Locate the cell with the specified text and output its [X, Y] center coordinate. 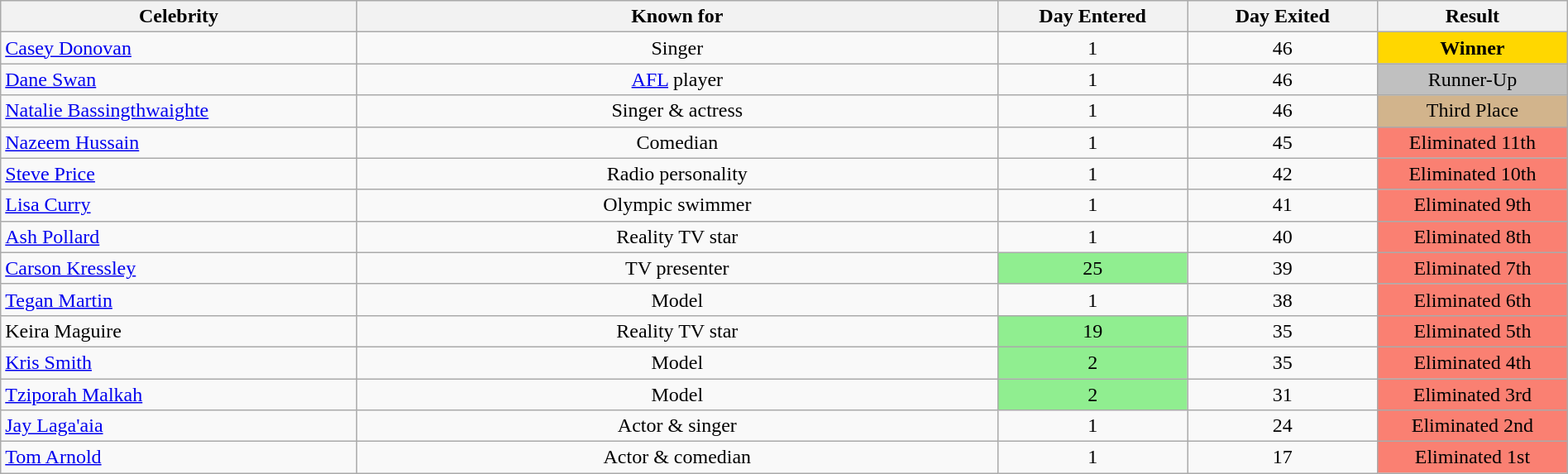
Keira Maguire [179, 331]
Jay Laga'aia [179, 426]
Runner-Up [1473, 79]
Dane Swan [179, 79]
Eliminated 6th [1473, 299]
Comedian [676, 142]
Tziporah Malkah [179, 395]
17 [1283, 457]
Natalie Bassingthwaighte [179, 111]
Eliminated 3rd [1473, 395]
Eliminated 7th [1473, 268]
AFL player [676, 79]
25 [1092, 268]
Eliminated 11th [1473, 142]
Kris Smith [179, 362]
31 [1283, 395]
24 [1283, 426]
TV presenter [676, 268]
Steve Price [179, 174]
Eliminated 8th [1473, 237]
Eliminated 5th [1473, 331]
45 [1283, 142]
38 [1283, 299]
42 [1283, 174]
Ash Pollard [179, 237]
Carson Kressley [179, 268]
Known for [676, 17]
Casey Donovan [179, 48]
Tom Arnold [179, 457]
Lisa Curry [179, 205]
Eliminated 10th [1473, 174]
Actor & comedian [676, 457]
Nazeem Hussain [179, 142]
Singer [676, 48]
Actor & singer [676, 426]
Celebrity [179, 17]
Radio personality [676, 174]
Eliminated 9th [1473, 205]
Third Place [1473, 111]
Day Exited [1283, 17]
Eliminated 4th [1473, 362]
Winner [1473, 48]
39 [1283, 268]
19 [1092, 331]
Eliminated 2nd [1473, 426]
Tegan Martin [179, 299]
Result [1473, 17]
Eliminated 1st [1473, 457]
Olympic swimmer [676, 205]
40 [1283, 237]
41 [1283, 205]
Singer & actress [676, 111]
Day Entered [1092, 17]
